Return [X, Y] of the center of cell containing provided text 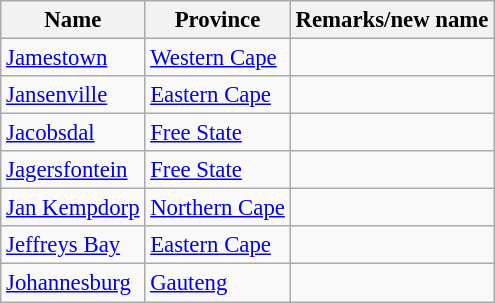
Name [73, 20]
Jeffreys Bay [73, 245]
Northern Cape [218, 208]
Jan Kempdorp [73, 208]
Johannesburg [73, 283]
Jacobsdal [73, 133]
Jagersfontein [73, 170]
Remarks/new name [392, 20]
Province [218, 20]
Jansenville [73, 95]
Western Cape [218, 58]
Jamestown [73, 58]
Gauteng [218, 283]
